Output the (x, y) coordinate of the center of the cell containing the given text.  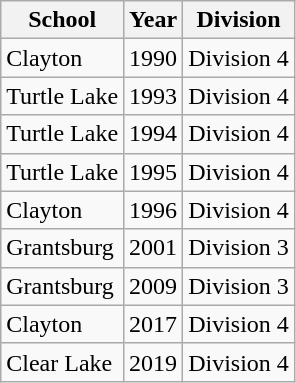
1993 (154, 96)
1996 (154, 210)
2001 (154, 248)
2017 (154, 324)
2019 (154, 362)
1990 (154, 58)
1995 (154, 172)
Division (239, 20)
Clear Lake (62, 362)
School (62, 20)
1994 (154, 134)
Year (154, 20)
2009 (154, 286)
